Capture the cell that displays the provided text and extract its (x, y) central coordinate. 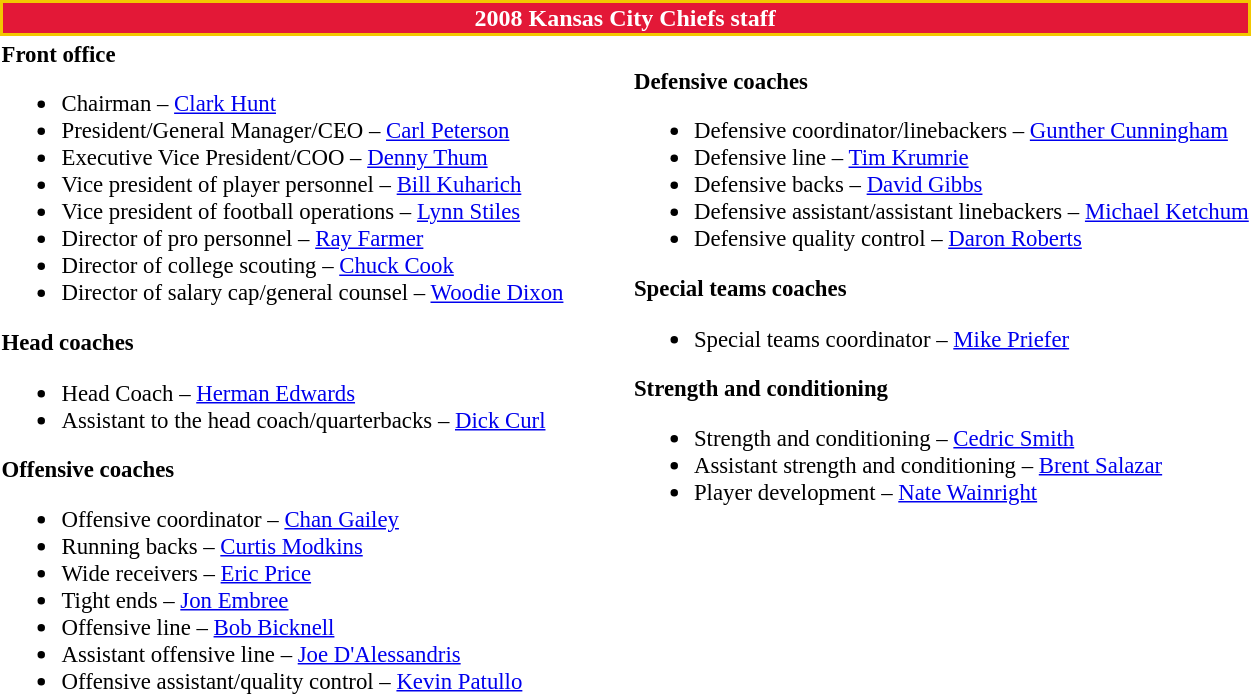
2008 Kansas City Chiefs staff (625, 18)
